Detect which cell encompasses the target text, then output its [x, y] center coordinate. 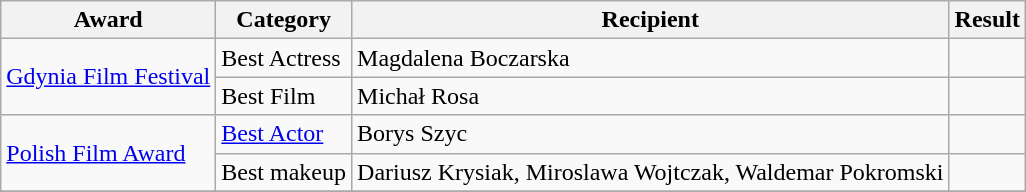
Award [108, 20]
Best Actor [284, 134]
Best Actress [284, 58]
Borys Szyc [651, 134]
Best makeup [284, 172]
Result [987, 20]
Gdynia Film Festival [108, 77]
Category [284, 20]
Michał Rosa [651, 96]
Magdalena Boczarska [651, 58]
Recipient [651, 20]
Polish Film Award [108, 153]
Best Film [284, 96]
Dariusz Krysiak, Miroslawa Wojtczak, Waldemar Pokromski [651, 172]
